From the cell containing the given text, extract its center point as [x, y] coordinate. 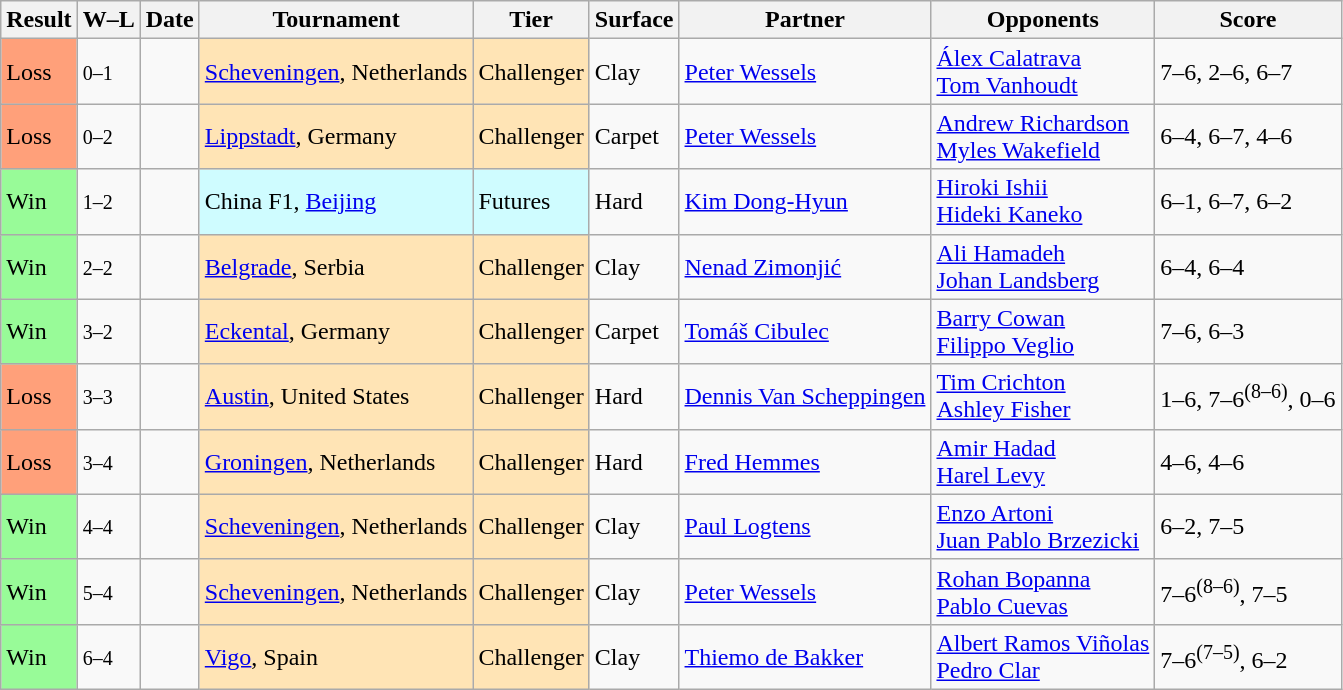
Vigo, Spain [336, 656]
Thiemo de Bakker [805, 656]
6–4, 6–4 [1248, 266]
6–4, 6–7, 4–6 [1248, 136]
Enzo Artoni Juan Pablo Brzezicki [1043, 526]
Dennis Van Scheppingen [805, 396]
Date [170, 20]
5–4 [108, 592]
3–3 [108, 396]
Álex Calatrava Tom Vanhoudt [1043, 72]
Tomáš Cibulec [805, 332]
6–2, 7–5 [1248, 526]
Austin, United States [336, 396]
7–6(7–5), 6–2 [1248, 656]
1–6, 7–6(8–6), 0–6 [1248, 396]
Belgrade, Serbia [336, 266]
W–L [108, 20]
Opponents [1043, 20]
4–4 [108, 526]
7–6, 2–6, 6–7 [1248, 72]
Surface [634, 20]
Ali Hamadeh Johan Landsberg [1043, 266]
0–2 [108, 136]
Amir Hadad Harel Levy [1043, 462]
Paul Logtens [805, 526]
6–4 [108, 656]
2–2 [108, 266]
Eckental, Germany [336, 332]
Groningen, Netherlands [336, 462]
Result [39, 20]
Tournament [336, 20]
4–6, 4–6 [1248, 462]
Nenad Zimonjić [805, 266]
3–2 [108, 332]
Score [1248, 20]
Albert Ramos Viñolas Pedro Clar [1043, 656]
Kim Dong-Hyun [805, 202]
Fred Hemmes [805, 462]
6–1, 6–7, 6–2 [1248, 202]
7–6, 6–3 [1248, 332]
Barry Cowan Filippo Veglio [1043, 332]
Partner [805, 20]
1–2 [108, 202]
0–1 [108, 72]
Futures [531, 202]
Hiroki Ishii Hideki Kaneko [1043, 202]
Andrew Richardson Myles Wakefield [1043, 136]
Lippstadt, Germany [336, 136]
China F1, Beijing [336, 202]
Tier [531, 20]
3–4 [108, 462]
Tim Crichton Ashley Fisher [1043, 396]
7–6(8–6), 7–5 [1248, 592]
Rohan Bopanna Pablo Cuevas [1043, 592]
